Scan for the cell matching the given text and deliver its [x, y] coordinate at center. 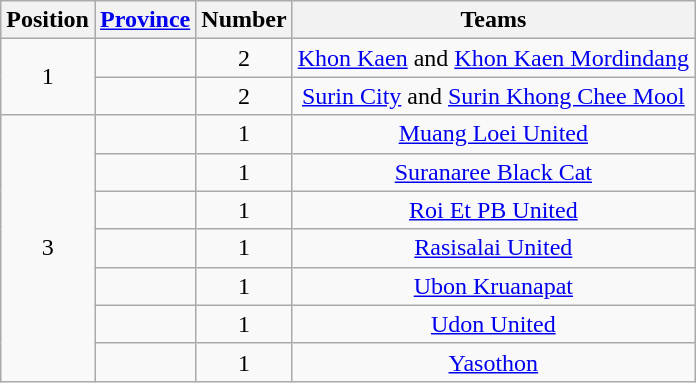
Position [48, 20]
Ubon Kruanapat [493, 286]
3 [48, 248]
Muang Loei United [493, 134]
Suranaree Black Cat [493, 172]
Udon United [493, 324]
Teams [493, 20]
Khon Kaen and Khon Kaen Mordindang [493, 58]
Number [244, 20]
Rasisalai United [493, 248]
Roi Et PB United [493, 210]
Surin City and Surin Khong Chee Mool [493, 96]
Province [144, 20]
Yasothon [493, 362]
